Return the [X, Y] coordinate for the center point of the cell that contains the specified text.  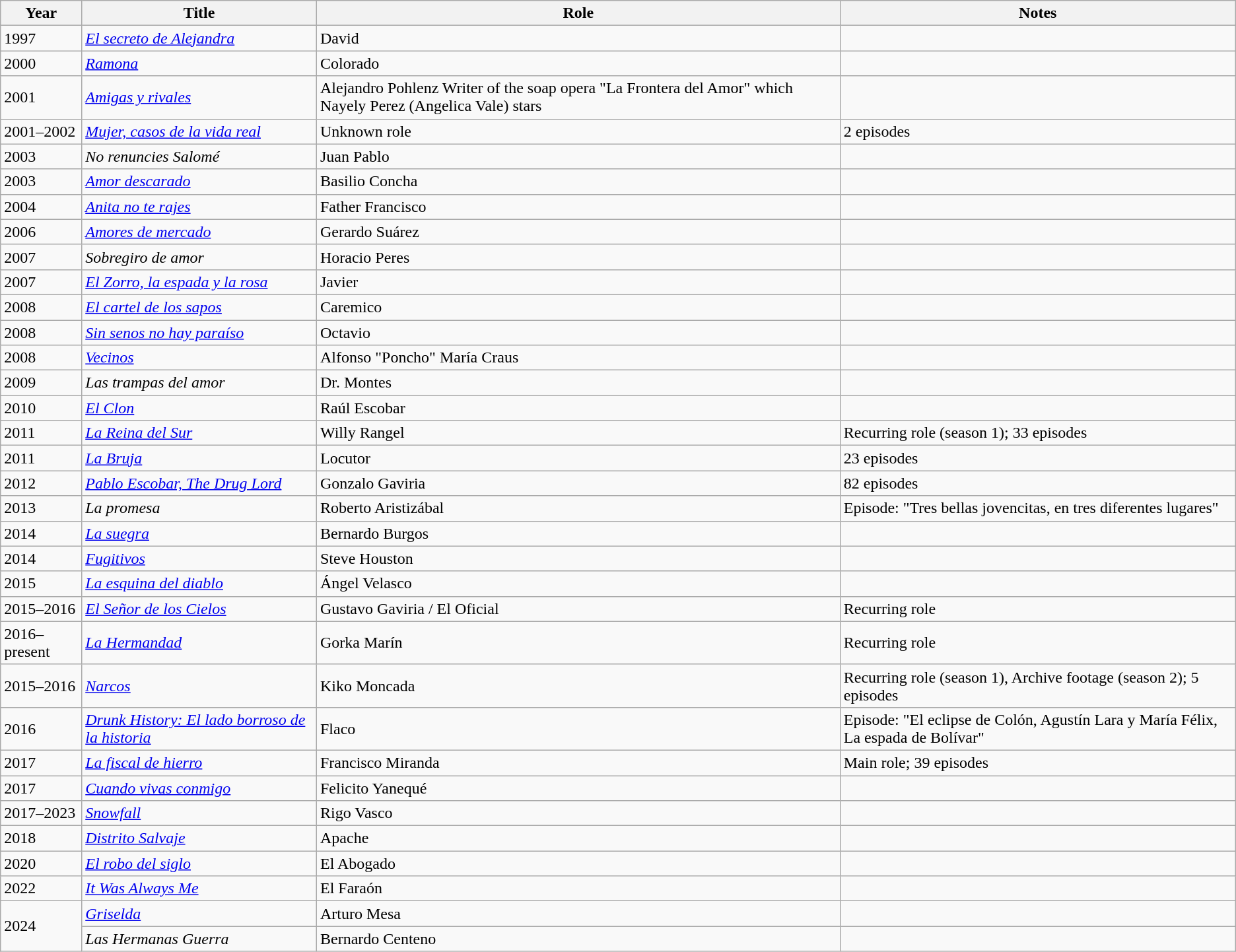
Title [199, 13]
David [578, 38]
Apache [578, 838]
2 episodes [1038, 131]
2016 [41, 729]
Ángel Velasco [578, 584]
Francisco Miranda [578, 763]
2004 [41, 207]
Distrito Salvaje [199, 838]
Ramona [199, 63]
Flaco [578, 729]
El Señor de los Cielos [199, 609]
Vecinos [199, 358]
No renuncies Salomé [199, 156]
Amigas y rivales [199, 98]
El Clon [199, 408]
2001 [41, 98]
Bernardo Centeno [578, 939]
Gorka Marín [578, 643]
Las Hermanas Guerra [199, 939]
Cuando vivas conmigo [199, 788]
La Bruja [199, 458]
Dr. Montes [578, 383]
El Faraón [578, 889]
2006 [41, 232]
La Reina del Sur [199, 433]
Mujer, casos de la vida real [199, 131]
23 episodes [1038, 458]
2010 [41, 408]
Basilio Concha [578, 182]
Year [41, 13]
Alejandro Pohlenz Writer of the soap opera "La Frontera del Amor" which Nayely Perez (Angelica Vale) stars [578, 98]
Gerardo Suárez [578, 232]
2018 [41, 838]
Anita no te rajes [199, 207]
1997 [41, 38]
Kiko Moncada [578, 685]
Raúl Escobar [578, 408]
Bernardo Burgos [578, 533]
Caremico [578, 307]
Gonzalo Gaviria [578, 483]
Main role; 39 episodes [1038, 763]
Pablo Escobar, The Drug Lord [199, 483]
Episode: "Tres bellas jovencitas, en tres diferentes lugares" [1038, 508]
Javier [578, 282]
La promesa [199, 508]
Amor descarado [199, 182]
Unknown role [578, 131]
2020 [41, 864]
Recurring role (season 1), Archive footage (season 2); 5 episodes [1038, 685]
Notes [1038, 13]
Sin senos no hay paraíso [199, 332]
Fugitivos [199, 559]
Gustavo Gaviria / El Oficial [578, 609]
Las trampas del amor [199, 383]
El Abogado [578, 864]
2015 [41, 584]
Snowfall [199, 813]
La esquina del diablo [199, 584]
El Zorro, la espada y la rosa [199, 282]
Alfonso "Poncho" María Craus [578, 358]
Horacio Peres [578, 257]
Arturo Mesa [578, 914]
2009 [41, 383]
Roberto Aristizábal [578, 508]
El cartel de los sapos [199, 307]
2016–present [41, 643]
El robo del siglo [199, 864]
Octavio [578, 332]
2000 [41, 63]
2001–2002 [41, 131]
Felicito Yanequé [578, 788]
2017–2023 [41, 813]
Father Francisco [578, 207]
Drunk History: El lado borroso de la historia [199, 729]
Steve Houston [578, 559]
Locutor [578, 458]
Rigo Vasco [578, 813]
Narcos [199, 685]
Colorado [578, 63]
Amores de mercado [199, 232]
2012 [41, 483]
Role [578, 13]
Juan Pablo [578, 156]
2024 [41, 926]
La suegra [199, 533]
It Was Always Me [199, 889]
Episode: "El eclipse de Colón, Agustín Lara y María Félix, La espada de Bolívar" [1038, 729]
La Hermandad [199, 643]
82 episodes [1038, 483]
2022 [41, 889]
Recurring role (season 1); 33 episodes [1038, 433]
Griselda [199, 914]
2013 [41, 508]
Sobregiro de amor [199, 257]
La fiscal de hierro [199, 763]
El secreto de Alejandra [199, 38]
Willy Rangel [578, 433]
